Find where the given text appears and provide that cell's center as [x, y] coordinate. 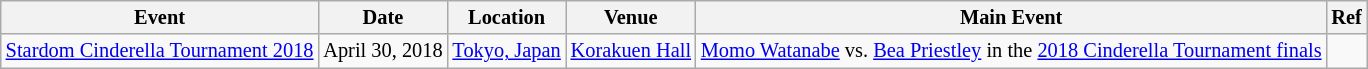
Venue [631, 17]
Stardom Cinderella Tournament 2018 [160, 51]
Date [382, 17]
Momo Watanabe vs. Bea Priestley in the 2018 Cinderella Tournament finals [1012, 51]
Main Event [1012, 17]
Location [507, 17]
Korakuen Hall [631, 51]
Tokyo, Japan [507, 51]
April 30, 2018 [382, 51]
Event [160, 17]
Ref [1346, 17]
